Locate the cell with the specified text and output its (X, Y) center coordinate. 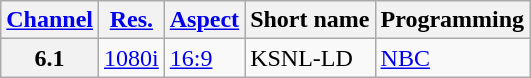
Channel (50, 20)
Programming (452, 20)
Aspect (204, 20)
Short name (310, 20)
6.1 (50, 58)
Res. (132, 20)
1080i (132, 58)
NBC (452, 58)
16:9 (204, 58)
KSNL-LD (310, 58)
